Pinpoint the cell where the given text exists, returning its (x, y) midpoint coordinate. 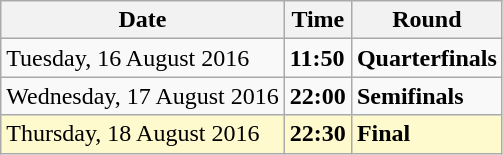
22:00 (318, 96)
11:50 (318, 58)
Tuesday, 16 August 2016 (143, 58)
22:30 (318, 134)
Semifinals (426, 96)
Time (318, 20)
Quarterfinals (426, 58)
Thursday, 18 August 2016 (143, 134)
Round (426, 20)
Date (143, 20)
Final (426, 134)
Wednesday, 17 August 2016 (143, 96)
